Capture the cell that displays the provided text and extract its (X, Y) central coordinate. 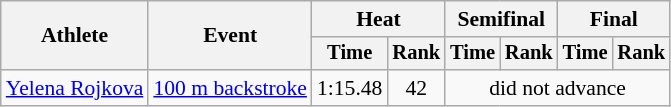
Final (614, 19)
100 m backstroke (230, 88)
Event (230, 36)
Heat (378, 19)
Semifinal (501, 19)
Yelena Rojkova (75, 88)
1:15.48 (350, 88)
did not advance (558, 88)
Athlete (75, 36)
42 (416, 88)
